Extract the (X, Y) coordinate from the center of the cell holding the provided text.  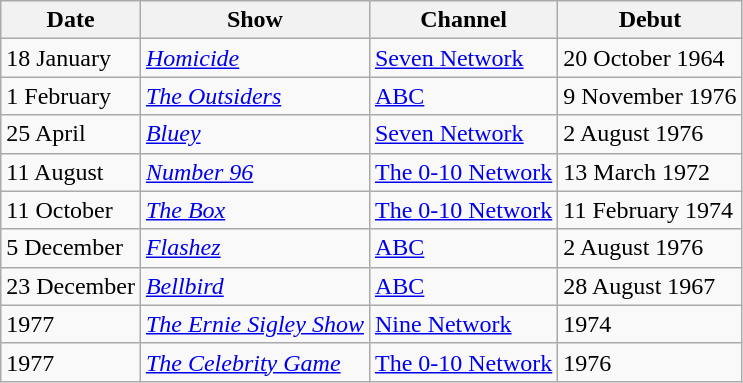
Show (254, 20)
Channel (463, 20)
1976 (650, 362)
20 October 1964 (650, 58)
11 February 1974 (650, 210)
The Box (254, 210)
5 December (71, 248)
Number 96 (254, 172)
The Outsiders (254, 96)
18 January (71, 58)
1 February (71, 96)
23 December (71, 286)
Debut (650, 20)
1974 (650, 324)
Homicide (254, 58)
Bluey (254, 134)
Flashez (254, 248)
28 August 1967 (650, 286)
Date (71, 20)
Bellbird (254, 286)
The Ernie Sigley Show (254, 324)
9 November 1976 (650, 96)
11 August (71, 172)
13 March 1972 (650, 172)
25 April (71, 134)
Nine Network (463, 324)
11 October (71, 210)
The Celebrity Game (254, 362)
